For the text-containing cell, return its midpoint in [X, Y] coordinate format. 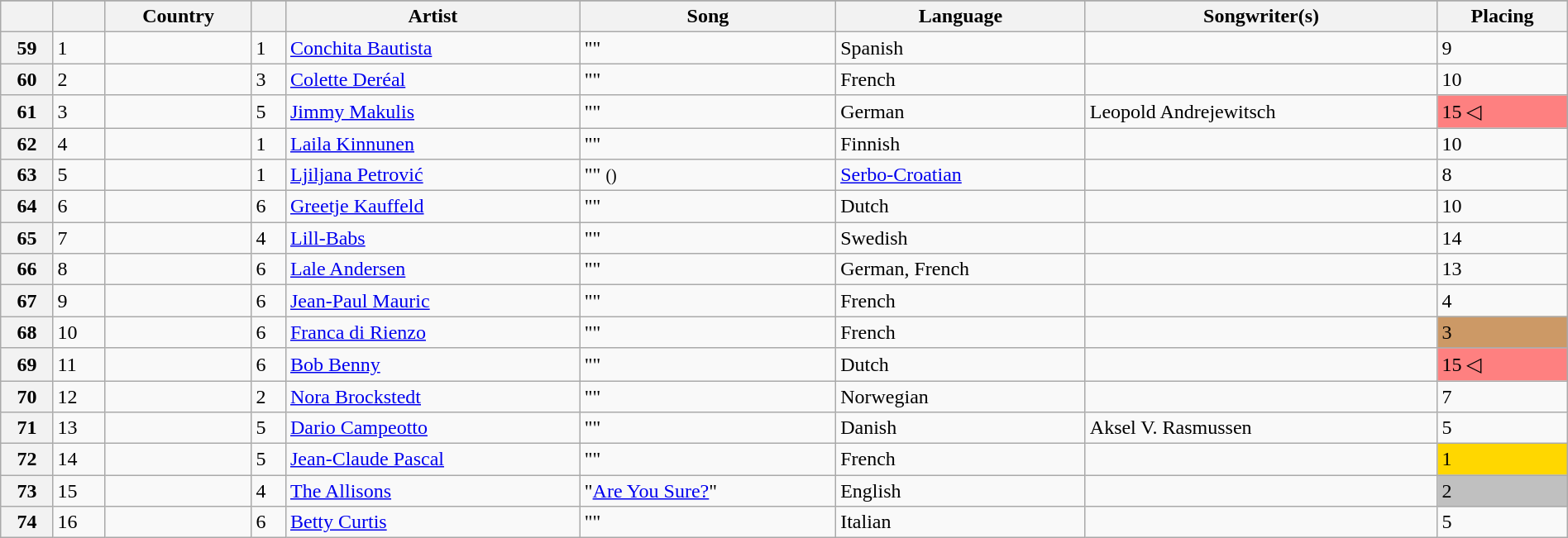
72 [26, 459]
The Allisons [433, 491]
Betty Curtis [433, 522]
Aksel V. Rasmussen [1261, 428]
Language [961, 17]
Spanish [961, 48]
66 [26, 269]
73 [26, 491]
Greetje Kauffeld [433, 207]
Jean-Paul Mauric [433, 301]
Songwriter(s) [1261, 17]
68 [26, 332]
Franca di Rienzo [433, 332]
"" () [708, 175]
64 [26, 207]
74 [26, 522]
Laila Kinnunen [433, 143]
Bob Benny [433, 364]
Norwegian [961, 396]
Conchita Bautista [433, 48]
English [961, 491]
71 [26, 428]
Leopold Andrejewitsch [1261, 112]
65 [26, 238]
Placing [1502, 17]
Jean-Claude Pascal [433, 459]
Song [708, 17]
11 [79, 364]
Danish [961, 428]
"Are You Sure?" [708, 491]
59 [26, 48]
61 [26, 112]
Swedish [961, 238]
Jimmy Makulis [433, 112]
70 [26, 396]
Lill-Babs [433, 238]
Country [178, 17]
67 [26, 301]
Dario Campeotto [433, 428]
German, French [961, 269]
Nora Brockstedt [433, 396]
63 [26, 175]
Colette Deréal [433, 79]
German [961, 112]
Artist [433, 17]
Serbo-Croatian [961, 175]
60 [26, 79]
15 [79, 491]
Lale Andersen [433, 269]
Ljiljana Petrović [433, 175]
Italian [961, 522]
16 [79, 522]
Finnish [961, 143]
12 [79, 396]
62 [26, 143]
69 [26, 364]
